Output the (x, y) coordinate of the center of the cell containing the given text.  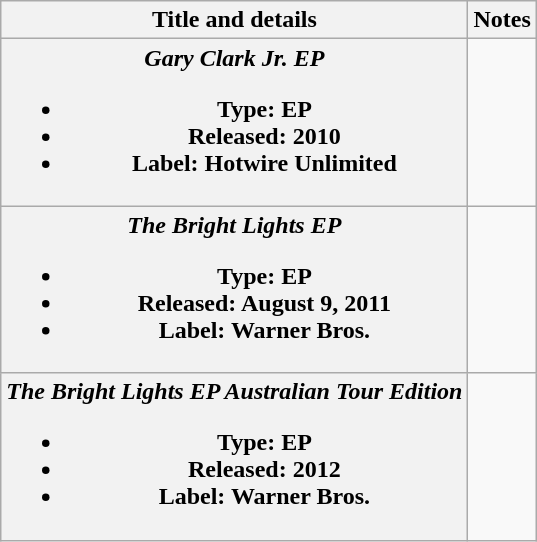
Notes (502, 20)
The Bright Lights EP Australian Tour EditionType: EPReleased: 2012Label: Warner Bros. (234, 456)
Gary Clark Jr. EPType: EPReleased: 2010Label: Hotwire Unlimited (234, 122)
The Bright Lights EPType: EPReleased: August 9, 2011Label: Warner Bros. (234, 290)
Title and details (234, 20)
